Detect which cell encompasses the target text, then output its [X, Y] center coordinate. 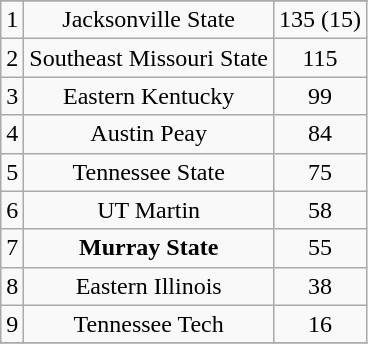
58 [320, 210]
UT Martin [149, 210]
5 [12, 172]
Austin Peay [149, 134]
Eastern Illinois [149, 286]
75 [320, 172]
2 [12, 58]
9 [12, 324]
4 [12, 134]
Eastern Kentucky [149, 96]
115 [320, 58]
135 (15) [320, 20]
Tennessee State [149, 172]
55 [320, 248]
1 [12, 20]
3 [12, 96]
8 [12, 286]
38 [320, 286]
Murray State [149, 248]
Tennessee Tech [149, 324]
Jacksonville State [149, 20]
84 [320, 134]
7 [12, 248]
Southeast Missouri State [149, 58]
6 [12, 210]
99 [320, 96]
16 [320, 324]
